Extract the (X, Y) coordinate from the center of the cell holding the provided text.  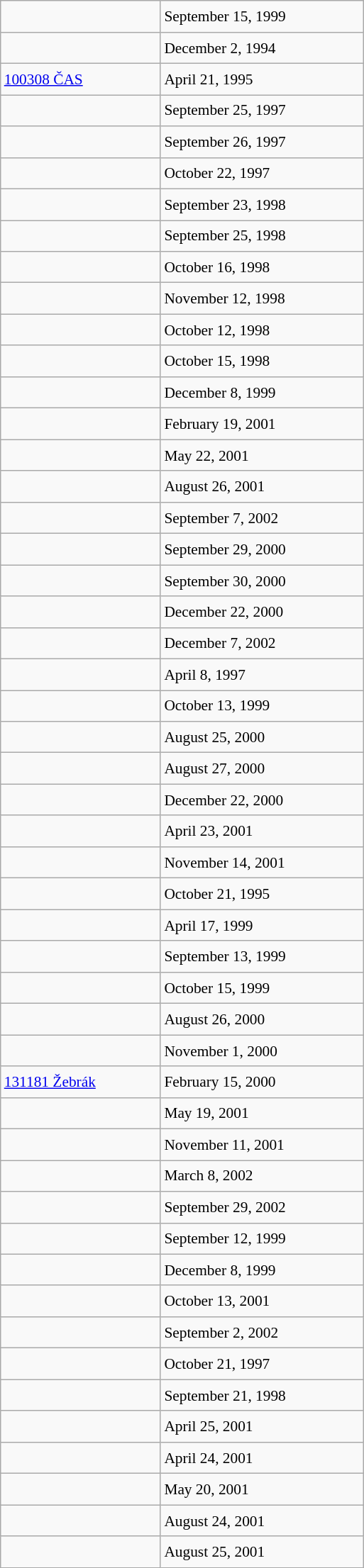
August 26, 2001 (261, 486)
September 26, 1997 (261, 142)
April 8, 1997 (261, 674)
April 21, 1995 (261, 79)
April 25, 2001 (261, 1426)
October 15, 1998 (261, 361)
100308 ČAS (81, 79)
November 1, 2000 (261, 1051)
September 25, 1997 (261, 111)
August 25, 2001 (261, 1552)
November 14, 2001 (261, 863)
August 25, 2000 (261, 737)
May 19, 2001 (261, 1113)
February 15, 2000 (261, 1082)
October 21, 1995 (261, 894)
September 25, 1998 (261, 236)
September 30, 2000 (261, 581)
September 29, 2002 (261, 1207)
August 26, 2000 (261, 1019)
May 22, 2001 (261, 455)
September 21, 1998 (261, 1395)
May 20, 2001 (261, 1489)
November 12, 1998 (261, 298)
October 12, 1998 (261, 330)
October 13, 2001 (261, 1301)
October 22, 1997 (261, 173)
December 7, 2002 (261, 643)
April 24, 2001 (261, 1457)
September 12, 1999 (261, 1238)
October 21, 1997 (261, 1364)
September 15, 1999 (261, 16)
September 29, 2000 (261, 549)
131181 Žebrák (81, 1082)
February 19, 2001 (261, 424)
October 13, 1999 (261, 706)
October 16, 1998 (261, 267)
April 23, 2001 (261, 831)
September 2, 2002 (261, 1333)
November 11, 2001 (261, 1144)
August 24, 2001 (261, 1521)
March 8, 2002 (261, 1176)
September 23, 1998 (261, 204)
October 15, 1999 (261, 987)
September 13, 1999 (261, 956)
September 7, 2002 (261, 517)
December 2, 1994 (261, 47)
August 27, 2000 (261, 768)
April 17, 1999 (261, 925)
